Return (x, y) of the center of cell containing provided text 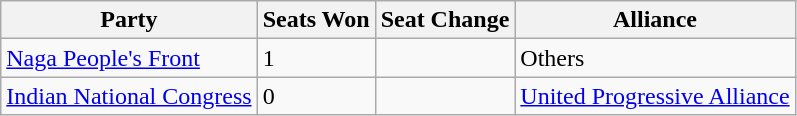
Seat Change (445, 20)
Indian National Congress (129, 96)
Seats Won (316, 20)
Others (655, 58)
Naga People's Front (129, 58)
United Progressive Alliance (655, 96)
Party (129, 20)
Alliance (655, 20)
1 (316, 58)
0 (316, 96)
